From the cell containing the given text, extract its center point as [x, y] coordinate. 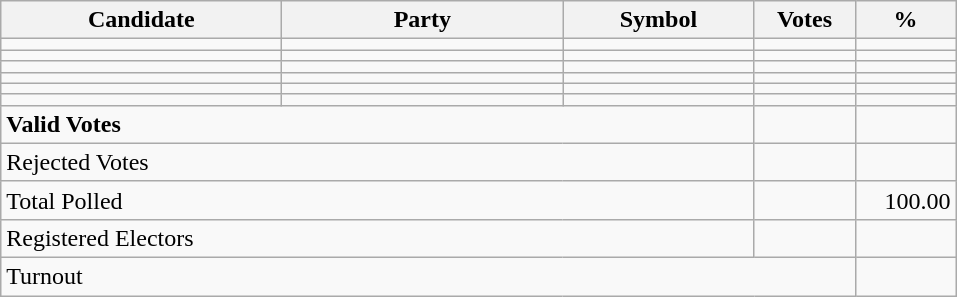
Candidate [142, 20]
Registered Electors [378, 238]
Symbol [658, 20]
Votes [804, 20]
100.00 [906, 200]
Party [422, 20]
Rejected Votes [378, 162]
% [906, 20]
Valid Votes [378, 124]
Total Polled [378, 200]
Turnout [428, 276]
